Output the [x, y] coordinate of the center of the cell containing the given text.  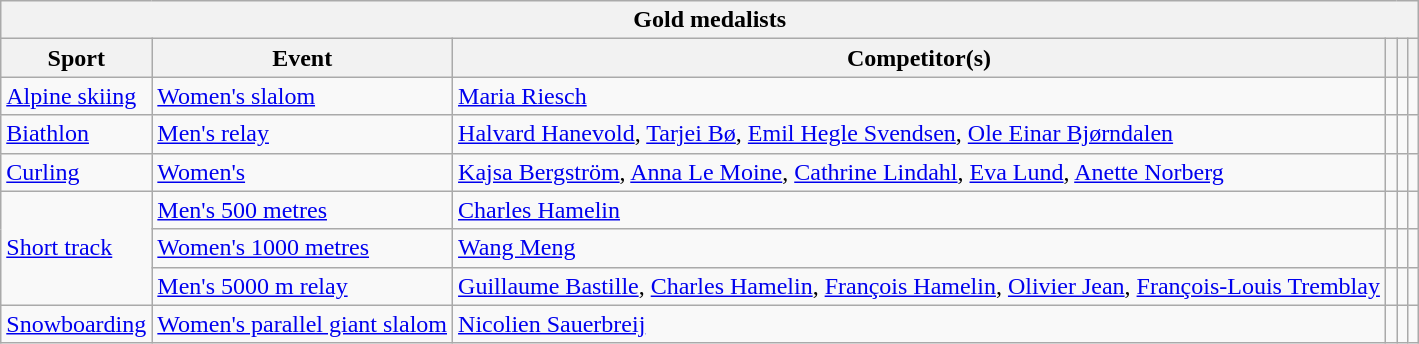
Alpine skiing [76, 96]
Men's relay [302, 134]
Short track [76, 248]
Snowboarding [76, 324]
Gold medalists [710, 20]
Women's 1000 metres [302, 248]
Maria Riesch [920, 96]
Sport [76, 58]
Women's parallel giant slalom [302, 324]
Event [302, 58]
Nicolien Sauerbreij [920, 324]
Women's [302, 172]
Kajsa Bergström, Anna Le Moine, Cathrine Lindahl, Eva Lund, Anette Norberg [920, 172]
Biathlon [76, 134]
Women's slalom [302, 96]
Men's 500 metres [302, 210]
Competitor(s) [920, 58]
Curling [76, 172]
Halvard Hanevold, Tarjei Bø, Emil Hegle Svendsen, Ole Einar Bjørndalen [920, 134]
Wang Meng [920, 248]
Charles Hamelin [920, 210]
Men's 5000 m relay [302, 286]
Guillaume Bastille, Charles Hamelin, François Hamelin, Olivier Jean, François-Louis Tremblay [920, 286]
